Capture the cell that displays the provided text and extract its [x, y] central coordinate. 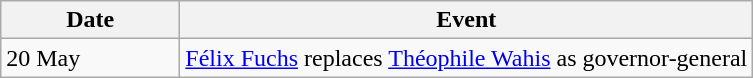
Félix Fuchs replaces Théophile Wahis as governor-general [466, 58]
20 May [90, 58]
Date [90, 20]
Event [466, 20]
